Search for the cell housing the specified text and yield its (X, Y) center coordinate. 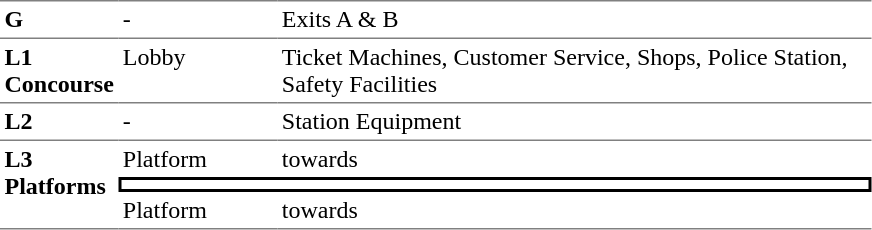
Station Equipment (574, 123)
L1Concourse (59, 71)
Ticket Machines, Customer Service, Shops, Police Station, Safety Facilities (574, 71)
Lobby (198, 71)
Exits A & B (574, 19)
L2 (59, 123)
L3Platforms (59, 185)
G (59, 19)
